Locate the cell with the specified text and output its [x, y] center coordinate. 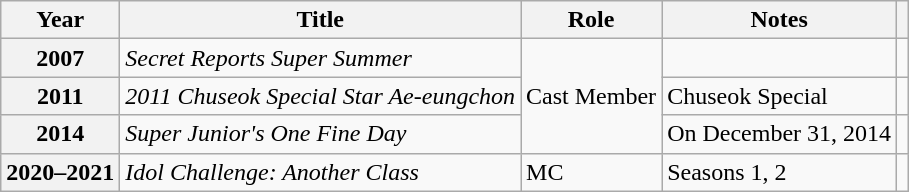
MC [592, 172]
Year [60, 20]
Notes [780, 20]
Super Junior's One Fine Day [320, 134]
Title [320, 20]
2020–2021 [60, 172]
Secret Reports Super Summer [320, 58]
On December 31, 2014 [780, 134]
Role [592, 20]
2007 [60, 58]
2011 Chuseok Special Star Ae-eungchon [320, 96]
Cast Member [592, 96]
2014 [60, 134]
Idol Challenge: Another Class [320, 172]
Chuseok Special [780, 96]
Seasons 1, 2 [780, 172]
2011 [60, 96]
